Output the (x, y) coordinate of the center of the cell containing the given text.  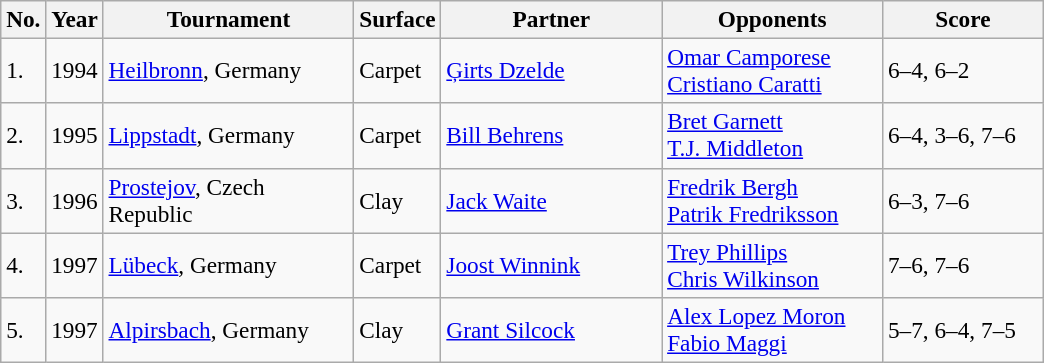
1994 (74, 70)
Joost Winnink (552, 264)
4. (24, 264)
Bret Garnett T.J. Middleton (772, 136)
Alex Lopez Moron Fabio Maggi (772, 330)
Grant Silcock (552, 330)
Alpirsbach, Germany (228, 330)
Prostejov, Czech Republic (228, 200)
6–4, 3–6, 7–6 (964, 136)
1. (24, 70)
Tournament (228, 19)
Ģirts Dzelde (552, 70)
Opponents (772, 19)
Partner (552, 19)
Jack Waite (552, 200)
2. (24, 136)
1996 (74, 200)
Fredrik Bergh Patrik Fredriksson (772, 200)
Lübeck, Germany (228, 264)
6–3, 7–6 (964, 200)
No. (24, 19)
Trey Phillips Chris Wilkinson (772, 264)
5–7, 6–4, 7–5 (964, 330)
6–4, 6–2 (964, 70)
Omar Camporese Cristiano Caratti (772, 70)
Year (74, 19)
Surface (398, 19)
3. (24, 200)
Bill Behrens (552, 136)
Score (964, 19)
7–6, 7–6 (964, 264)
1995 (74, 136)
Heilbronn, Germany (228, 70)
5. (24, 330)
Lippstadt, Germany (228, 136)
